Provide the [x, y] coordinate of the cell's center where the given text is located.  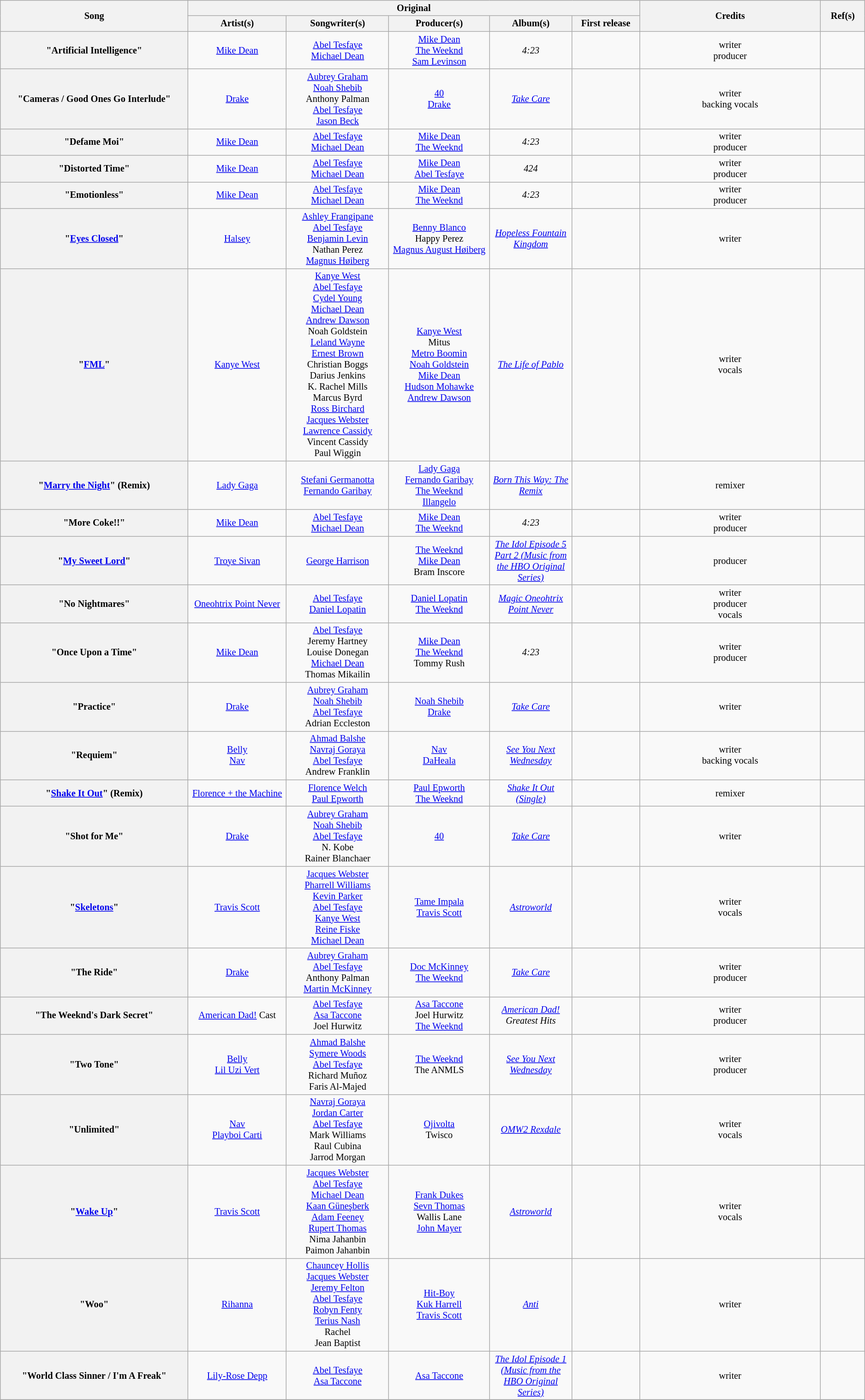
424 [531, 169]
Aubrey GrahamNoah ShebibAbel TesfayeAdrian Eccleston [338, 707]
Abel TesfayeDaniel Lopatin [338, 604]
Navraj GorayaJordan CarterAbel TesfayeMark WilliamsRaul CubinaJarrod Morgan [338, 1130]
NavDaHeala [439, 755]
Hit-BoyKuk HarrellTravis Scott [439, 1305]
BellyLil Uzi Vert [237, 1064]
Noah ShebibDrake [439, 707]
Daniel LopatinThe Weeknd [439, 604]
"World Class Sinner / I'm A Freak" [94, 1376]
"Once Upon a Time" [94, 653]
Producer(s) [439, 24]
Rihanna [237, 1305]
The WeekndMike DeanBram Inscore [439, 561]
Mike DeanThe WeekndSam Levinson [439, 50]
Abel TesfayeJeremy HartneyLouise DoneganMichael DeanThomas Mikailin [338, 653]
"Woo" [94, 1305]
Lady Gaga [237, 485]
Credits [730, 16]
Ahmad BalsheNavraj GorayaAbel TesfayeAndrew Franklin [338, 755]
Stefani GermanottaFernando Garibay [338, 485]
The Life of Pablo [531, 365]
Ashley FrangipaneAbel TesfayeBenjamin LevinNathan PerezMagnus Høiberg [338, 238]
"Requiem" [94, 755]
Benny BlancoHappy PerezMagnus August Høiberg [439, 238]
Ref(s) [843, 16]
Shake It Out (Single) [531, 793]
The WeekndThe ANMLS [439, 1064]
American Dad! Cast [237, 1015]
"Defame Moi" [94, 142]
Lily-Rose Depp [237, 1376]
"Skeletons" [94, 907]
Mike DeanThe WeekndTommy Rush [439, 653]
"Distorted Time" [94, 169]
Florence WelchPaul Epworth [338, 793]
Anti [531, 1305]
NavPlayboi Carti [237, 1130]
Aubrey GrahamAbel TesfayeAnthony PalmanMartin McKinney [338, 973]
Lady GagaFernando GaribayThe WeekndIllangelo [439, 485]
Oneohtrix Point Never [237, 604]
First release [606, 24]
producer [730, 561]
American Dad! Greatest Hits [531, 1015]
Abel TesfayeAsa TacconeJoel Hurwitz [338, 1015]
writerproducervocals [730, 604]
Album(s) [531, 24]
Kanye West [237, 365]
"Wake Up" [94, 1211]
"Practice" [94, 707]
Tame ImpalaTravis Scott [439, 907]
Chauncey HollisJacques WebsterJeremy FeltonAbel TesfayeRobyn FentyTerius NashRachelJean Baptist [338, 1305]
"Cameras / Good Ones Go Interlude" [94, 99]
BellyNav [237, 755]
The Idol Episode 1 (Music from the HBO Original Series) [531, 1376]
George Harrison [338, 561]
OjivoltaTwisco [439, 1130]
The Idol Episode 5 Part 2 (Music from the HBO Original Series) [531, 561]
"Artificial Intelligence" [94, 50]
Magic Oneohtrix Point Never [531, 604]
Aubrey GrahamNoah ShebibAnthony PalmanAbel TesfayeJason Beck [338, 99]
"Emotionless" [94, 195]
"My Sweet Lord" [94, 561]
"Shot for Me" [94, 836]
Jacques WebsterAbel TesfayeMichael DeanKaan GüneşberkAdam FeeneyRupert ThomasNima JahanbinPaimon Jahanbin [338, 1211]
Doc McKinneyThe Weeknd [439, 973]
Frank DukesSevn ThomasWallis LaneJohn Mayer [439, 1211]
"Shake It Out" (Remix) [94, 793]
Paul EpworthThe Weeknd [439, 793]
40Drake [439, 99]
Abel TesfayeAsa Taccone [338, 1376]
Born This Way: The Remix [531, 485]
Mike DeanAbel Tesfaye [439, 169]
"More Coke!!" [94, 523]
Asa Taccone [439, 1376]
Songwriter(s) [338, 24]
"No Nightmares" [94, 604]
OMW2 Rexdale [531, 1130]
Ahmad BalsheSymere WoodsAbel TesfayeRichard MuñozFaris Al-Majed [338, 1064]
Kanye WestMitusMetro Boomin Noah Goldstein Mike Dean Hudson Mohawke Andrew Dawson [439, 365]
"Marry the Night" (Remix) [94, 485]
Artist(s) [237, 24]
Aubrey GrahamNoah ShebibAbel TesfayeN. KobeRainer Blanchaer [338, 836]
Song [94, 16]
Jacques WebsterPharrell WilliamsKevin ParkerAbel TesfayeKanye WestReine FiskeMichael Dean [338, 907]
Florence + the Machine [237, 793]
Original [414, 8]
40 [439, 836]
Asa TacconeJoel HurwitzThe Weeknd [439, 1015]
"The Weeknd's Dark Secret" [94, 1015]
"The Ride" [94, 973]
"Unlimited" [94, 1130]
Troye Sivan [237, 561]
Hopeless Fountain Kingdom [531, 238]
"Two Tone" [94, 1064]
"Eyes Closed" [94, 238]
"FML" [94, 365]
Halsey [237, 238]
